Capture the cell that displays the provided text and extract its (x, y) central coordinate. 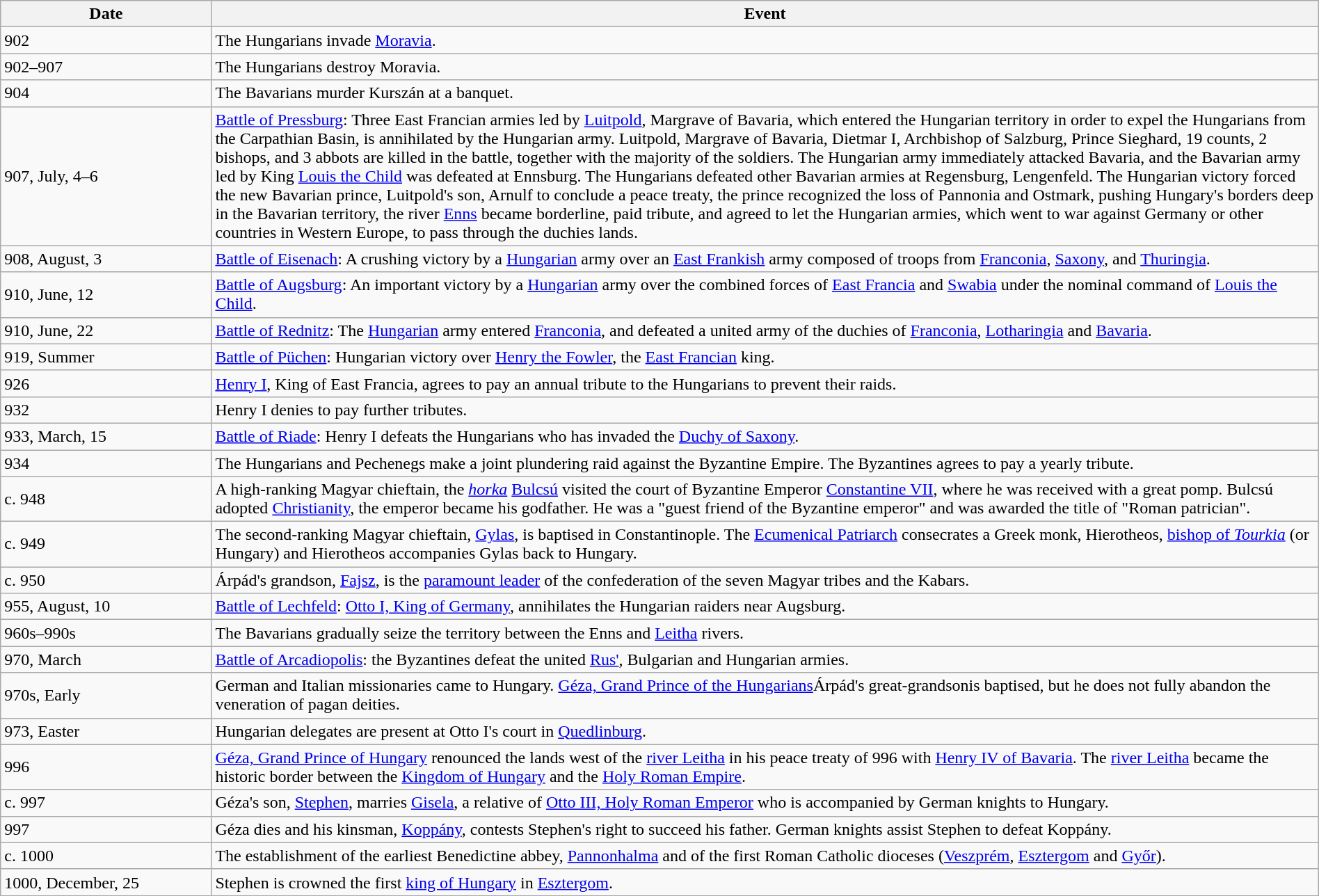
c. 1000 (106, 856)
Géza dies and his kinsman, Koppány, contests Stephen's right to succeed his father. German knights assist Stephen to defeat Koppány. (765, 829)
Battle of Lechfeld: Otto I, King of Germany, annihilates the Hungarian raiders near Augsburg. (765, 607)
933, March, 15 (106, 436)
c. 950 (106, 580)
The establishment of the earliest Benedictine abbey, Pannonhalma and of the first Roman Catholic dioceses (Veszprém, Esztergom and Győr). (765, 856)
The Bavarians gradually seize the territory between the Enns and Leitha rivers. (765, 633)
The Hungarians and Pechenegs make a joint plundering raid against the Byzantine Empire. The Byzantines agrees to pay a yearly tribute. (765, 463)
1000, December, 25 (106, 882)
Battle of Riade: Henry I defeats the Hungarians who has invaded the Duchy of Saxony. (765, 436)
919, Summer (106, 357)
Hungarian delegates are present at Otto I's court in Quedlinburg. (765, 731)
Date (106, 14)
Géza's son, Stephen, marries Gisela, a relative of Otto III, Holy Roman Emperor who is accompanied by German knights to Hungary. (765, 803)
902–907 (106, 67)
c. 949 (106, 544)
Battle of Rednitz: The Hungarian army entered Franconia, and defeated a united army of the duchies of Franconia, Lotharingia and Bavaria. (765, 330)
970, March (106, 659)
932 (106, 410)
Henry I, King of East Francia, agrees to pay an annual tribute to the Hungarians to prevent their raids. (765, 383)
907, July, 4–6 (106, 176)
910, June, 12 (106, 295)
Battle of Arcadiopolis: the Byzantines defeat the united Rus', Bulgarian and Hungarian armies. (765, 659)
902 (106, 40)
Battle of Püchen: Hungarian victory over Henry the Fowler, the East Francian king. (765, 357)
Stephen is crowned the first king of Hungary in Esztergom. (765, 882)
Event (765, 14)
Battle of Eisenach: A crushing victory by a Hungarian army over an East Frankish army composed of troops from Franconia, Saxony, and Thuringia. (765, 259)
970s, Early (106, 696)
Árpád's grandson, Fajsz, is the paramount leader of the confederation of the seven Magyar tribes and the Kabars. (765, 580)
934 (106, 463)
926 (106, 383)
973, Easter (106, 731)
904 (106, 93)
The Bavarians murder Kurszán at a banquet. (765, 93)
910, June, 22 (106, 330)
996 (106, 767)
c. 948 (106, 499)
908, August, 3 (106, 259)
Henry I denies to pay further tributes. (765, 410)
960s–990s (106, 633)
997 (106, 829)
c. 997 (106, 803)
The Hungarians invade Moravia. (765, 40)
955, August, 10 (106, 607)
The Hungarians destroy Moravia. (765, 67)
